Return the (X, Y) coordinate for the center point of the cell that contains the specified text.  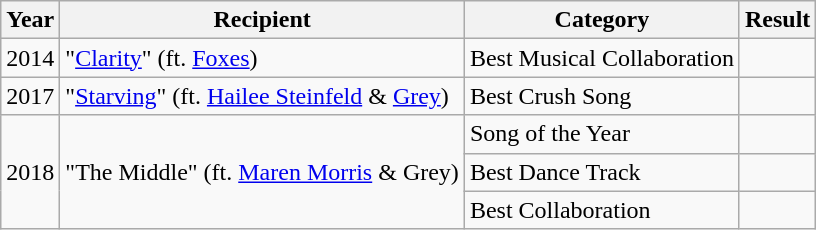
Year (30, 20)
Best Crush Song (602, 96)
Result (777, 20)
"Clarity" (ft. Foxes) (262, 58)
2014 (30, 58)
"Starving" (ft. Hailee Steinfeld & Grey) (262, 96)
Best Musical Collaboration (602, 58)
"The Middle" (ft. Maren Morris & Grey) (262, 172)
Recipient (262, 20)
Best Collaboration (602, 210)
2017 (30, 96)
Category (602, 20)
2018 (30, 172)
Best Dance Track (602, 172)
Song of the Year (602, 134)
